Identify which cell holds the provided text, then report its (X, Y) central coordinate. 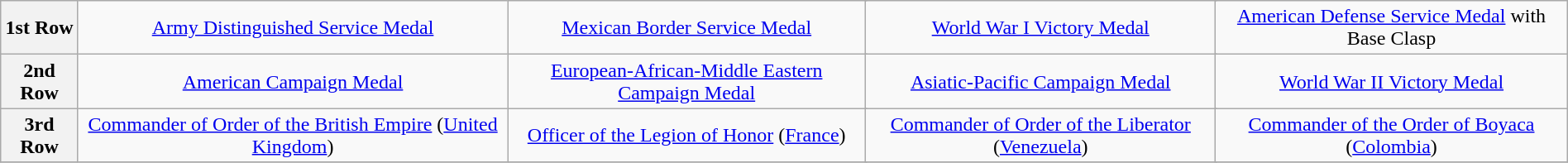
Army Distinguished Service Medal (293, 28)
Commander of Order of the Liberator (Venezuela) (1040, 136)
Mexican Border Service Medal (686, 28)
1st Row (40, 28)
World War I Victory Medal (1040, 28)
2nd Row (40, 81)
3rd Row (40, 136)
Officer of the Legion of Honor (France) (686, 136)
American Defense Service Medal with Base Clasp (1391, 28)
Commander of Order of the British Empire (United Kingdom) (293, 136)
World War II Victory Medal (1391, 81)
American Campaign Medal (293, 81)
Commander of the Order of Boyaca (Colombia) (1391, 136)
Asiatic-Pacific Campaign Medal (1040, 81)
European-African-Middle Eastern Campaign Medal (686, 81)
